Return [X, Y] of the center of cell containing provided text 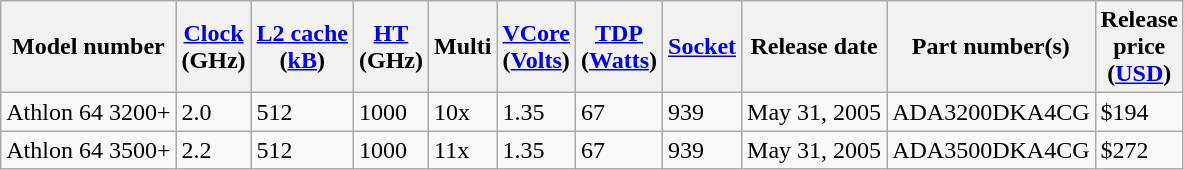
$194 [1139, 112]
2.0 [214, 112]
Athlon 64 3500+ [88, 150]
Model number [88, 47]
Athlon 64 3200+ [88, 112]
$272 [1139, 150]
Socket [702, 47]
Part number(s) [991, 47]
L2 cache(kB) [302, 47]
Multi [462, 47]
10x [462, 112]
Release date [814, 47]
ADA3500DKA4CG [991, 150]
ADA3200DKA4CG [991, 112]
TDP(Watts) [618, 47]
Releaseprice(USD) [1139, 47]
VCore(Volts) [536, 47]
HT(GHz) [390, 47]
11x [462, 150]
Clock(GHz) [214, 47]
2.2 [214, 150]
